Pinpoint the cell where the given text exists, returning its (x, y) midpoint coordinate. 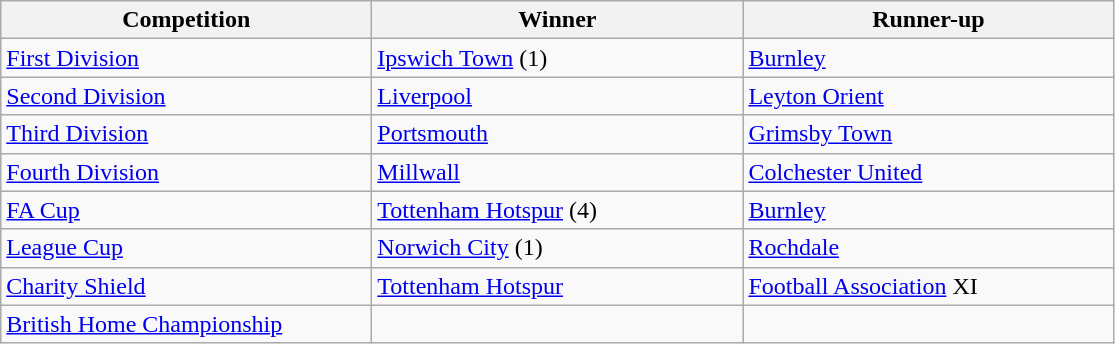
Tottenham Hotspur (558, 286)
FA Cup (186, 210)
Millwall (558, 172)
Grimsby Town (928, 134)
Portsmouth (558, 134)
Norwich City (1) (558, 248)
Competition (186, 20)
Second Division (186, 96)
Leyton Orient (928, 96)
Liverpool (558, 96)
Tottenham Hotspur (4) (558, 210)
League Cup (186, 248)
Charity Shield (186, 286)
British Home Championship (186, 324)
Colchester United (928, 172)
Football Association XI (928, 286)
Winner (558, 20)
Third Division (186, 134)
First Division (186, 58)
Rochdale (928, 248)
Fourth Division (186, 172)
Runner-up (928, 20)
Ipswich Town (1) (558, 58)
